Capture the cell that displays the provided text and extract its [X, Y] central coordinate. 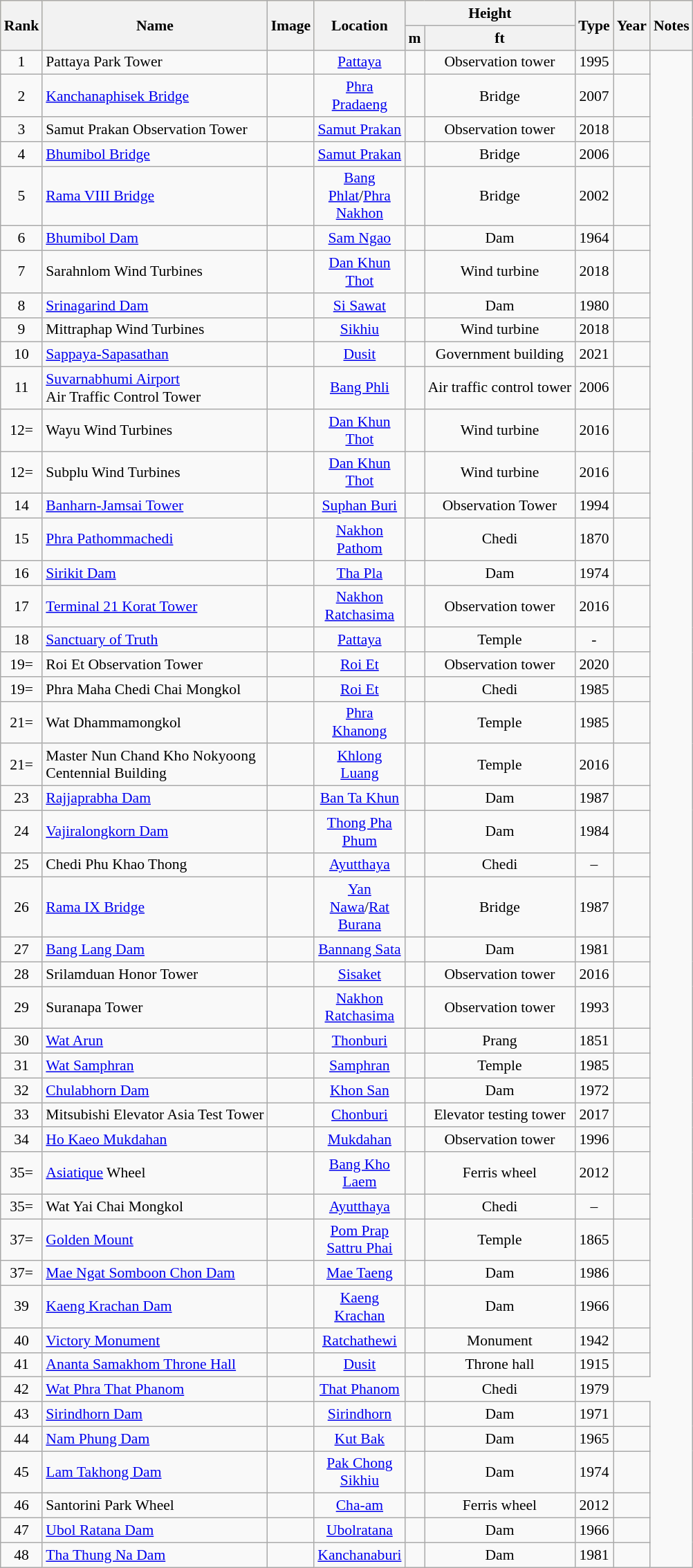
Name [155, 25]
Wat Dhammamongkol [155, 722]
Lam Takhong Dam [155, 1473]
Golden Mount [155, 1240]
5 [22, 196]
Kut Bak [360, 1439]
Observation Tower [500, 506]
Ho Kaeo Mukdahan [155, 1140]
42 [22, 1390]
Thong Pha Phum [360, 831]
Pom Prap Sattru Phai [360, 1240]
11 [22, 389]
1851 [593, 1041]
Throne hall [500, 1365]
27 [22, 950]
Air traffic control tower [500, 389]
Sarahnlom Wind Turbines [155, 272]
Wat Phra That Phanom [155, 1390]
Prang [500, 1041]
Pattaya Park Tower [155, 62]
6 [22, 239]
16 [22, 573]
Master Nun Chand Kho Nokyoong Centennial Building [155, 765]
1979 [593, 1390]
Samut Prakan Observation Tower [155, 129]
1996 [593, 1140]
Phra Pathommachedi [155, 539]
46 [22, 1506]
Sam Ngao [360, 239]
48 [22, 1555]
Sirindhorn [360, 1415]
Bang Phlat/Phra Nakhon [360, 196]
- [593, 640]
30 [22, 1041]
Suranapa Tower [155, 1008]
28 [22, 974]
Rama IX Bridge [155, 907]
1965 [593, 1439]
43 [22, 1415]
Year [632, 25]
40 [22, 1341]
Wat Arun [155, 1041]
Santorini Park Wheel [155, 1506]
Kanchanaphisek Bridge [155, 95]
Kaeng Krachan [360, 1307]
Location [360, 25]
Nam Phung Dam [155, 1439]
2007 [593, 95]
Mae Taeng [360, 1273]
32 [22, 1090]
Chonburi [360, 1115]
1865 [593, 1240]
1984 [593, 831]
Wat Samphran [155, 1066]
3 [22, 129]
1993 [593, 1008]
34 [22, 1140]
Sirindhorn Dam [155, 1415]
Cha-am [360, 1506]
m [414, 38]
Phra Pradaeng [360, 95]
Asiatique Wheel [155, 1173]
Tha Pla [360, 573]
Si Sawat [360, 306]
1972 [593, 1090]
25 [22, 865]
Bang Lang Dam [155, 950]
15 [22, 539]
Chedi Phu Khao Thong [155, 865]
2021 [593, 355]
24 [22, 831]
Phra Khanong [360, 722]
Mittraphap Wind Turbines [155, 330]
Ban Ta Khun [360, 799]
Sikhiu [360, 330]
17 [22, 606]
Bannang Sata [360, 950]
2017 [593, 1115]
Sirikit Dam [155, 573]
Samphran [360, 1066]
Rank [22, 25]
Subplu Wind Turbines [155, 473]
Victory Monument [155, 1341]
1964 [593, 239]
Mukdahan [360, 1140]
Nakhon Pathom [360, 539]
Ubolratana [360, 1531]
Suphan Buri [360, 506]
Tha Thung Na Dam [155, 1555]
7 [22, 272]
Phra Maha Chedi Chai Mongkol [155, 689]
2020 [593, 664]
Height [490, 13]
1980 [593, 306]
Srinagarind Dam [155, 306]
Khon San [360, 1090]
Mae Ngat Somboon Chon Dam [155, 1273]
Bang Kho Laem [360, 1173]
1986 [593, 1273]
Pak ChongSikhiu [360, 1473]
Srilamduan Honor Tower [155, 974]
Sappaya-Sapasathan [155, 355]
Notes [672, 25]
Monument [500, 1341]
1 [22, 62]
Elevator testing tower [500, 1115]
Ubol Ratana Dam [155, 1531]
Bhumibol Dam [155, 239]
8 [22, 306]
Chulabhorn Dam [155, 1090]
Vajiralongkorn Dam [155, 831]
4 [22, 154]
Bang Phli [360, 389]
1942 [593, 1341]
Wayu Wind Turbines [155, 430]
Ananta Samakhom Throne Hall [155, 1365]
1870 [593, 539]
45 [22, 1473]
Sanctuary of Truth [155, 640]
10 [22, 355]
29 [22, 1008]
1995 [593, 62]
9 [22, 330]
44 [22, 1439]
18 [22, 640]
Roi Et Observation Tower [155, 664]
Mitsubishi Elevator Asia Test Tower [155, 1115]
33 [22, 1115]
Banharn-Jamsai Tower [155, 506]
Type [593, 25]
Terminal 21 Korat Tower [155, 606]
Ratchathewi [360, 1341]
Bhumibol Bridge [155, 154]
That Phanom [360, 1390]
Kanchanaburi [360, 1555]
47 [22, 1531]
ft [500, 38]
Wat Yai Chai Mongkol [155, 1206]
Khlong Luang [360, 765]
2 [22, 95]
1915 [593, 1365]
41 [22, 1365]
Sisaket [360, 974]
Rama VIII Bridge [155, 196]
31 [22, 1066]
Government building [500, 355]
26 [22, 907]
Suvarnabhumi Airport Air Traffic Control Tower [155, 389]
2002 [593, 196]
14 [22, 506]
Kaeng Krachan Dam [155, 1307]
23 [22, 799]
1971 [593, 1415]
Thonburi [360, 1041]
Rajjaprabha Dam [155, 799]
1994 [593, 506]
Image [291, 25]
39 [22, 1307]
Yan Nawa/Rat Burana [360, 907]
